Pinpoint the cell where the given text exists, returning its [X, Y] midpoint coordinate. 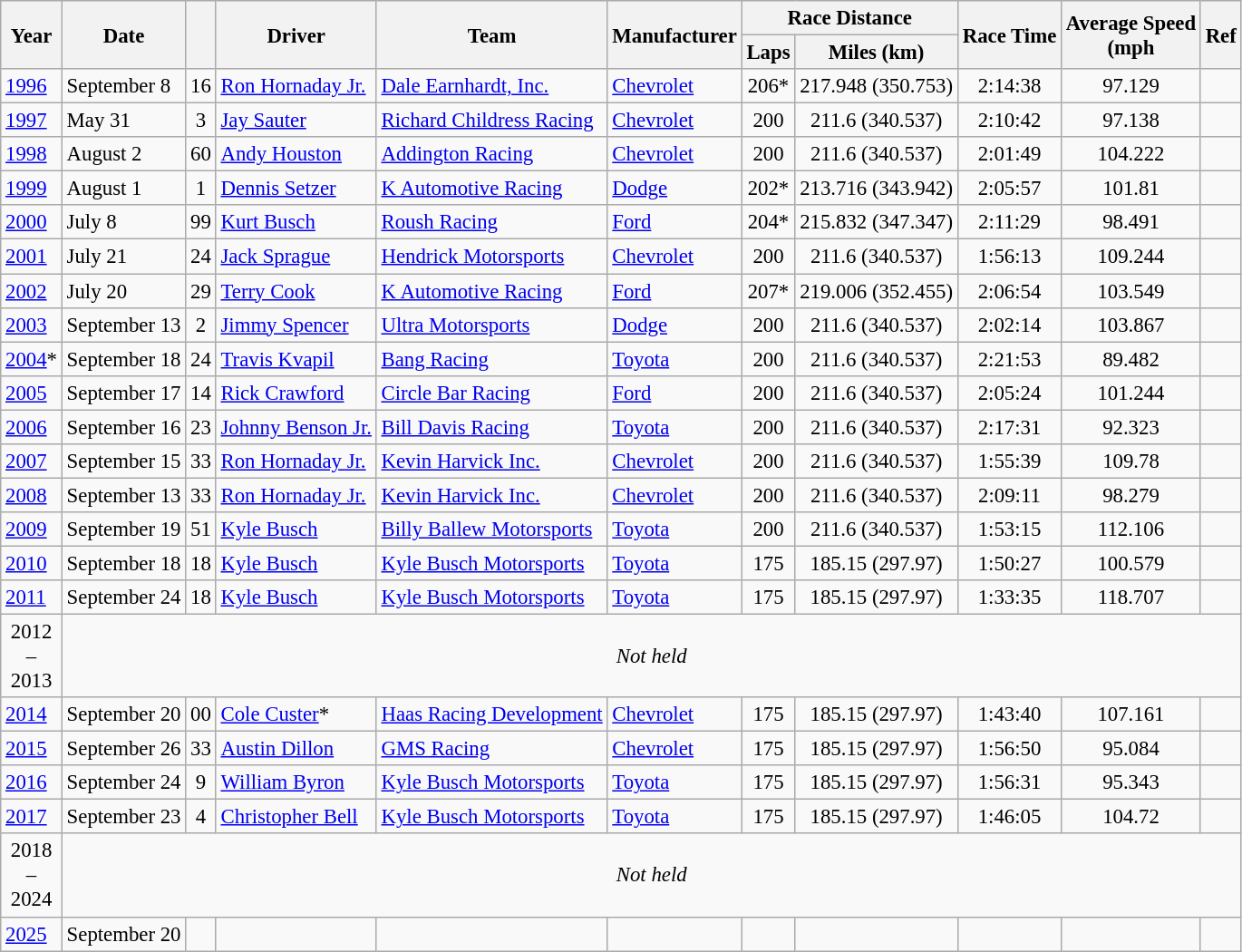
97.129 [1131, 86]
104.72 [1131, 817]
Dale Earnhardt, Inc. [491, 86]
2014 [32, 714]
98.491 [1131, 222]
Jimmy Spencer [296, 325]
51 [201, 529]
2011 [32, 597]
Manufacturer [674, 34]
60 [201, 154]
101.81 [1131, 189]
1:56:13 [1009, 257]
Laps [769, 53]
September 15 [123, 461]
2017 [32, 817]
2:05:57 [1009, 189]
Race Distance [849, 18]
GMS Racing [491, 749]
1:56:31 [1009, 782]
1996 [32, 86]
Austin Dillon [296, 749]
1:33:35 [1009, 597]
July 21 [123, 257]
29 [201, 291]
2:01:49 [1009, 154]
98.279 [1131, 495]
July 8 [123, 222]
2:09:11 [1009, 495]
Year [32, 34]
3 [201, 121]
September 26 [123, 749]
Roush Racing [491, 222]
95.084 [1131, 749]
95.343 [1131, 782]
16 [201, 86]
2:11:29 [1009, 222]
107.161 [1131, 714]
112.106 [1131, 529]
2015 [32, 749]
2008 [32, 495]
1998 [32, 154]
2010 [32, 563]
4 [201, 817]
2016 [32, 782]
2003 [32, 325]
202* [769, 189]
Terry Cook [296, 291]
Miles (km) [877, 53]
Ultra Motorsports [491, 325]
2004* [32, 359]
14 [201, 393]
2000 [32, 222]
00 [201, 714]
1:43:40 [1009, 714]
2005 [32, 393]
1:53:15 [1009, 529]
103.867 [1131, 325]
Race Time [1009, 34]
Johnny Benson Jr. [296, 427]
9 [201, 782]
2:05:24 [1009, 393]
1 [201, 189]
September 16 [123, 427]
Hendrick Motorsports [491, 257]
215.832 (347.347) [877, 222]
Date [123, 34]
1:50:27 [1009, 563]
219.006 (352.455) [877, 291]
2002 [32, 291]
Ref [1220, 34]
2 [201, 325]
1:55:39 [1009, 461]
213.716 (343.942) [877, 189]
99 [201, 222]
Rick Crawford [296, 393]
100.579 [1131, 563]
Team [491, 34]
2012–2013 [32, 656]
Richard Childress Racing [491, 121]
Christopher Bell [296, 817]
89.482 [1131, 359]
103.549 [1131, 291]
2009 [32, 529]
109.78 [1131, 461]
August 2 [123, 154]
207* [769, 291]
1999 [32, 189]
118.707 [1131, 597]
September 19 [123, 529]
1997 [32, 121]
Dennis Setzer [296, 189]
September 23 [123, 817]
Kurt Busch [296, 222]
97.138 [1131, 121]
Haas Racing Development [491, 714]
2:17:31 [1009, 427]
204* [769, 222]
Circle Bar Racing [491, 393]
July 20 [123, 291]
2025 [32, 934]
104.222 [1131, 154]
Bang Racing [491, 359]
Average Speed(mph [1131, 34]
William Byron [296, 782]
Andy Houston [296, 154]
109.244 [1131, 257]
1:46:05 [1009, 817]
Driver [296, 34]
September 8 [123, 86]
2:06:54 [1009, 291]
217.948 (350.753) [877, 86]
101.244 [1131, 393]
1:56:50 [1009, 749]
September 17 [123, 393]
2:10:42 [1009, 121]
23 [201, 427]
206* [769, 86]
Travis Kvapil [296, 359]
Jay Sauter [296, 121]
Addington Racing [491, 154]
Jack Sprague [296, 257]
2:02:14 [1009, 325]
Billy Ballew Motorsports [491, 529]
August 1 [123, 189]
2:14:38 [1009, 86]
2001 [32, 257]
2007 [32, 461]
2018–2024 [32, 876]
2:21:53 [1009, 359]
Cole Custer* [296, 714]
Bill Davis Racing [491, 427]
May 31 [123, 121]
2006 [32, 427]
92.323 [1131, 427]
